Capture the cell that displays the provided text and extract its [x, y] central coordinate. 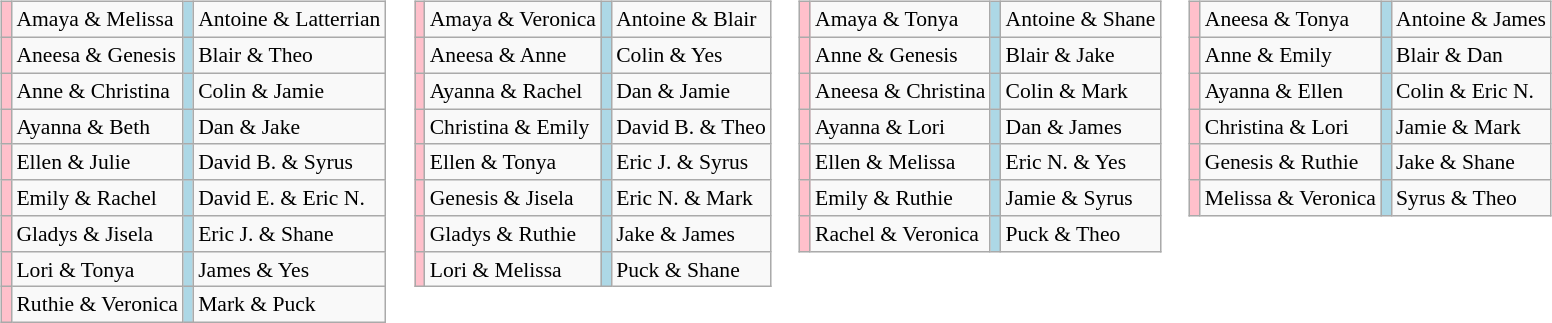
Ayanna & Beth [97, 127]
Aneesa & Anne [513, 55]
Jake & James [691, 234]
Antoine & Latterrian [289, 20]
Amaya & Tonya [900, 20]
Puck & Shane [691, 269]
Eric J. & Shane [289, 234]
Antoine & Shane [1081, 20]
Mark & Puck [289, 305]
David E. & Eric N. [289, 198]
David B. & Theo [691, 127]
Dan & Jamie [691, 91]
Puck & Theo [1081, 234]
Anne & Genesis [900, 55]
Jamie & Syrus [1081, 198]
Blair & Dan [1471, 55]
Aneesa & Tonya [1290, 20]
Colin & Jamie [289, 91]
Anne & Emily [1290, 55]
Ruthie & Veronica [97, 305]
Blair & Jake [1081, 55]
Antoine & Blair [691, 20]
Aneesa & Christina [900, 91]
Eric N. & Yes [1081, 162]
Colin & Mark [1081, 91]
Dan & Jake [289, 127]
Dan & James [1081, 127]
Rachel & Veronica [900, 234]
Jake & Shane [1471, 162]
Gladys & Ruthie [513, 234]
Syrus & Theo [1471, 198]
Anne & Christina [97, 91]
Colin & Yes [691, 55]
Genesis & Jisela [513, 198]
Ayanna & Rachel [513, 91]
Ellen & Tonya [513, 162]
David B. & Syrus [289, 162]
Ayanna & Ellen [1290, 91]
James & Yes [289, 269]
Antoine & James [1471, 20]
Eric N. & Mark [691, 198]
Eric J. & Syrus [691, 162]
Jamie & Mark [1471, 127]
Christina & Emily [513, 127]
Ellen & Melissa [900, 162]
Gladys & Jisela [97, 234]
Emily & Rachel [97, 198]
Genesis & Ruthie [1290, 162]
Melissa & Veronica [1290, 198]
Ellen & Julie [97, 162]
Christina & Lori [1290, 127]
Lori & Tonya [97, 269]
Lori & Melissa [513, 269]
Amaya & Melissa [97, 20]
Aneesa & Genesis [97, 55]
Emily & Ruthie [900, 198]
Amaya & Veronica [513, 20]
Ayanna & Lori [900, 127]
Blair & Theo [289, 55]
Colin & Eric N. [1471, 91]
